Scan for the cell matching the given text and deliver its (X, Y) coordinate at center. 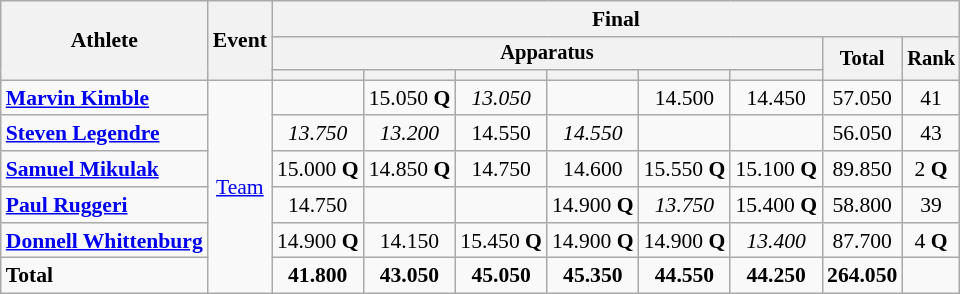
4 Q (931, 241)
89.850 (862, 169)
14.500 (685, 98)
15.050 Q (410, 98)
15.400 Q (776, 205)
13.400 (776, 241)
43 (931, 134)
44.550 (685, 276)
14.150 (410, 241)
Final (616, 19)
56.050 (862, 134)
41.800 (318, 276)
Marvin Kimble (104, 98)
14.600 (593, 169)
58.800 (862, 205)
264.050 (862, 276)
15.550 Q (685, 169)
13.200 (410, 134)
Samuel Mikulak (104, 169)
14.850 Q (410, 169)
44.250 (776, 276)
39 (931, 205)
Rank (931, 58)
45.350 (593, 276)
13.050 (501, 98)
2 Q (931, 169)
43.050 (410, 276)
Apparatus (547, 54)
15.100 Q (776, 169)
Athlete (104, 40)
14.450 (776, 98)
15.000 Q (318, 169)
Donnell Whittenburg (104, 241)
15.450 Q (501, 241)
Team (240, 187)
Event (240, 40)
87.700 (862, 241)
Steven Legendre (104, 134)
45.050 (501, 276)
41 (931, 98)
57.050 (862, 98)
Paul Ruggeri (104, 205)
